Search for the cell housing the specified text and yield its (X, Y) center coordinate. 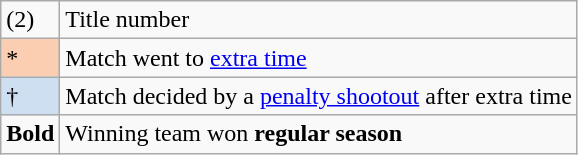
Match decided by a penalty shootout after extra time (319, 96)
Bold (30, 134)
Title number (319, 20)
Match went to extra time (319, 58)
* (30, 58)
† (30, 96)
Winning team won regular season (319, 134)
(2) (30, 20)
